Locate the cell with the specified text and output its [X, Y] center coordinate. 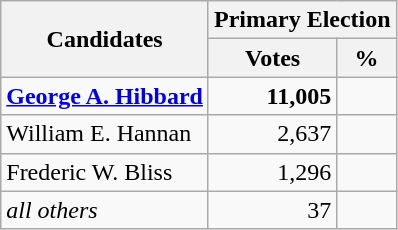
1,296 [272, 172]
George A. Hibbard [105, 96]
37 [272, 210]
Votes [272, 58]
all others [105, 210]
Frederic W. Bliss [105, 172]
Primary Election [302, 20]
Candidates [105, 39]
11,005 [272, 96]
2,637 [272, 134]
William E. Hannan [105, 134]
% [366, 58]
